Capture the cell that displays the provided text and extract its [x, y] central coordinate. 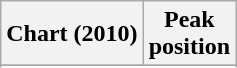
Peakposition [189, 34]
Chart (2010) [72, 34]
